Provide the (x, y) coordinate of the cell's center where the given text is located.  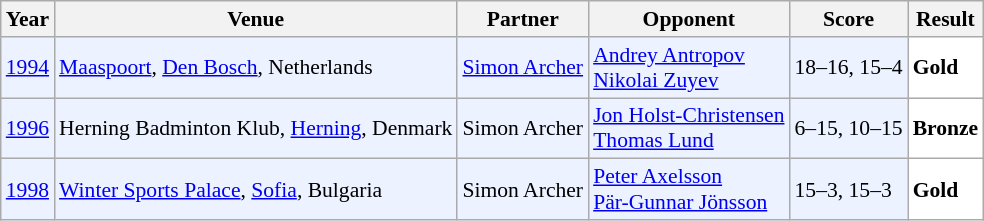
Winter Sports Palace, Sofia, Bulgaria (256, 190)
1996 (28, 128)
Peter Axelsson Pär-Gunnar Jönsson (688, 190)
Andrey Antropov Nikolai Zuyev (688, 68)
Venue (256, 19)
Maaspoort, Den Bosch, Netherlands (256, 68)
1998 (28, 190)
18–16, 15–4 (849, 68)
Result (946, 19)
Partner (522, 19)
15–3, 15–3 (849, 190)
Year (28, 19)
Opponent (688, 19)
Herning Badminton Klub, Herning, Denmark (256, 128)
Jon Holst-Christensen Thomas Lund (688, 128)
1994 (28, 68)
Bronze (946, 128)
6–15, 10–15 (849, 128)
Score (849, 19)
